Provide the (X, Y) coordinate of the cell's center where the given text is located.  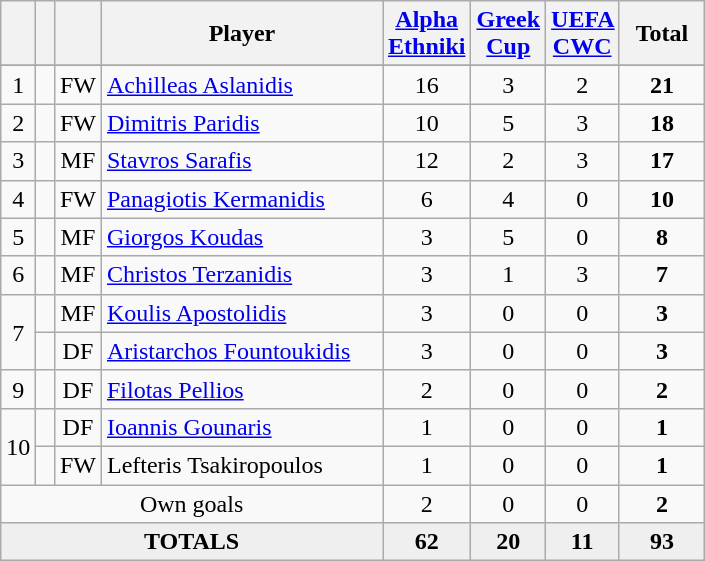
9 (18, 389)
18 (662, 123)
Stavros Sarafis (242, 161)
17 (662, 161)
93 (662, 542)
20 (508, 542)
Dimitris Paridis (242, 123)
21 (662, 85)
Ioannis Gounaris (242, 427)
Alpha Ethniki (426, 34)
Giorgos Koudas (242, 237)
16 (426, 85)
Total (662, 34)
62 (426, 542)
11 (582, 542)
Christos Terzanidis (242, 275)
Greek Cup (508, 34)
Koulis Apostolidis (242, 313)
Own goals (192, 503)
UEFA CWC (582, 34)
TOTALS (192, 542)
Achilleas Aslanidis (242, 85)
Panagiotis Kermanidis (242, 199)
Lefteris Tsakiropoulos (242, 465)
12 (426, 161)
Aristarchos Fountoukidis (242, 351)
Player (242, 34)
8 (662, 237)
Filotas Pellios (242, 389)
